Search for the cell housing the specified text and yield its [X, Y] center coordinate. 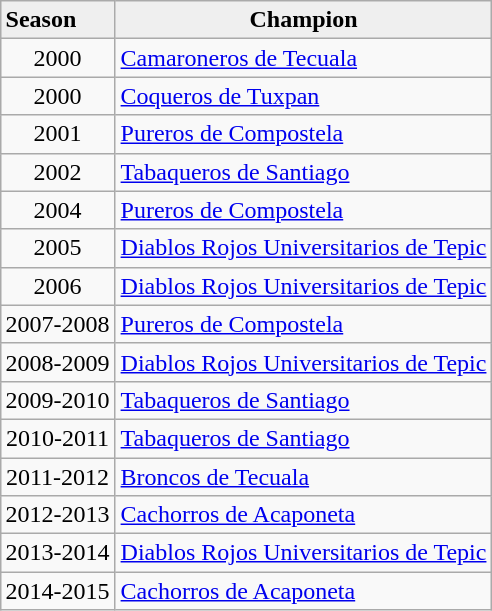
2012-2013 [58, 515]
2011-2012 [58, 477]
Champion [304, 20]
2009-2010 [58, 400]
2013-2014 [58, 553]
Broncos de Tecuala [304, 477]
2010-2011 [58, 438]
2005 [58, 248]
2004 [58, 210]
2006 [58, 286]
Season [58, 20]
Coqueros de Tuxpan [304, 96]
2007-2008 [58, 324]
2002 [58, 172]
2008-2009 [58, 362]
2001 [58, 134]
2014-2015 [58, 591]
Camaroneros de Tecuala [304, 58]
